Capture the cell that displays the provided text and extract its [x, y] central coordinate. 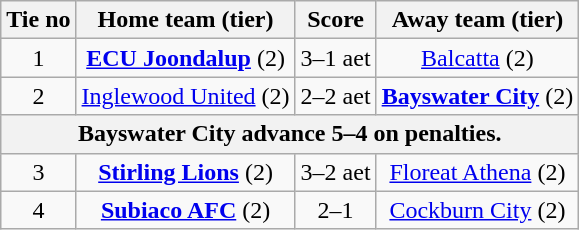
3 [38, 172]
Cockburn City (2) [478, 210]
Bayswater City (2) [478, 96]
Home team (tier) [186, 20]
2–1 [336, 210]
3–1 aet [336, 58]
1 [38, 58]
2 [38, 96]
Subiaco AFC (2) [186, 210]
4 [38, 210]
Stirling Lions (2) [186, 172]
Tie no [38, 20]
Away team (tier) [478, 20]
ECU Joondalup (2) [186, 58]
Inglewood United (2) [186, 96]
Bayswater City advance 5–4 on penalties. [290, 134]
2–2 aet [336, 96]
Floreat Athena (2) [478, 172]
3–2 aet [336, 172]
Balcatta (2) [478, 58]
Score [336, 20]
